Search for the cell housing the specified text and yield its [X, Y] center coordinate. 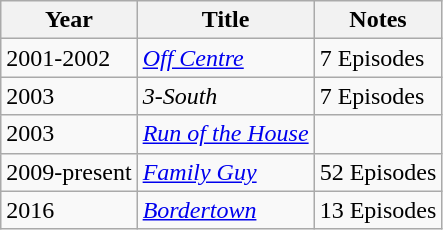
Run of the House [226, 134]
Title [226, 20]
2009-present [69, 172]
2001-2002 [69, 58]
Notes [378, 20]
13 Episodes [378, 210]
Off Centre [226, 58]
Bordertown [226, 210]
3-South [226, 96]
Year [69, 20]
2016 [69, 210]
Family Guy [226, 172]
52 Episodes [378, 172]
